Return (x, y) of the center of cell containing provided text 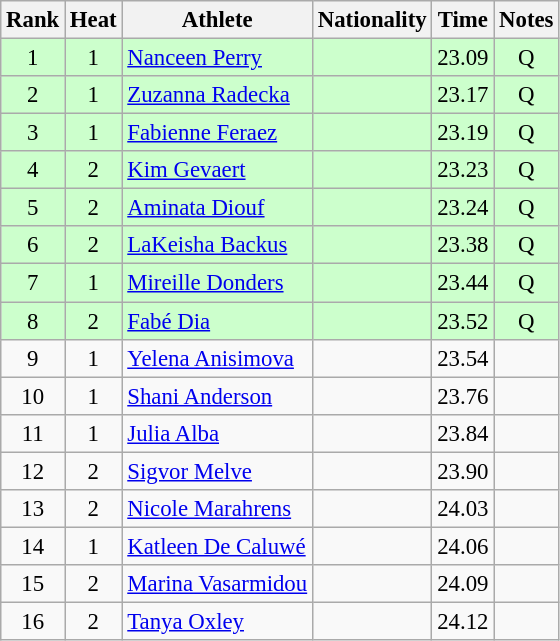
Tanya Oxley (217, 621)
5 (33, 208)
23.23 (463, 170)
Katleen De Caluwé (217, 546)
Marina Vasarmidou (217, 584)
6 (33, 245)
16 (33, 621)
Zuzanna Radecka (217, 95)
4 (33, 170)
11 (33, 433)
7 (33, 283)
8 (33, 321)
3 (33, 133)
Shani Anderson (217, 396)
10 (33, 396)
9 (33, 358)
23.52 (463, 321)
Aminata Diouf (217, 208)
Fabienne Feraez (217, 133)
24.06 (463, 546)
Time (463, 20)
24.03 (463, 509)
23.90 (463, 471)
Rank (33, 20)
23.44 (463, 283)
Kim Gevaert (217, 170)
Yelena Anisimova (217, 358)
Sigvor Melve (217, 471)
23.17 (463, 95)
Athlete (217, 20)
Notes (526, 20)
23.38 (463, 245)
12 (33, 471)
23.24 (463, 208)
23.19 (463, 133)
Fabé Dia (217, 321)
Nanceen Perry (217, 58)
Heat (94, 20)
Nationality (372, 20)
23.09 (463, 58)
24.12 (463, 621)
LaKeisha Backus (217, 245)
23.84 (463, 433)
23.54 (463, 358)
Mireille Donders (217, 283)
Julia Alba (217, 433)
15 (33, 584)
13 (33, 509)
23.76 (463, 396)
Nicole Marahrens (217, 509)
24.09 (463, 584)
14 (33, 546)
